From the cell containing the given text, extract its center point as [x, y] coordinate. 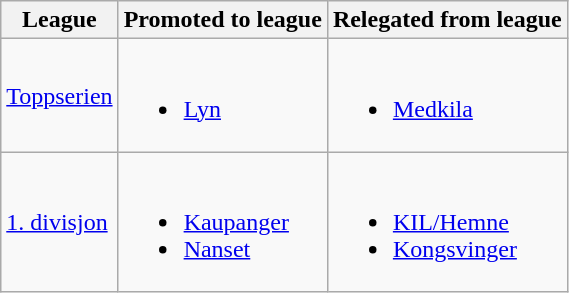
Medkila [447, 96]
League [60, 20]
Relegated from league [447, 20]
1. divisjon [60, 222]
KaupangerNanset [222, 222]
KIL/HemneKongsvinger [447, 222]
Toppserien [60, 96]
Promoted to league [222, 20]
Lyn [222, 96]
